Return the (X, Y) coordinate for the center point of the cell that contains the specified text.  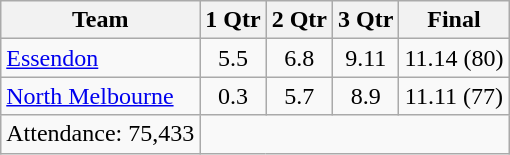
2 Qtr (299, 20)
3 Qtr (366, 20)
11.14 (80) (454, 58)
Attendance: 75,433 (100, 134)
8.9 (366, 96)
6.8 (299, 58)
Essendon (100, 58)
Final (454, 20)
1 Qtr (233, 20)
11.11 (77) (454, 96)
5.5 (233, 58)
0.3 (233, 96)
9.11 (366, 58)
5.7 (299, 96)
North Melbourne (100, 96)
Team (100, 20)
